Search for the cell housing the specified text and yield its [X, Y] center coordinate. 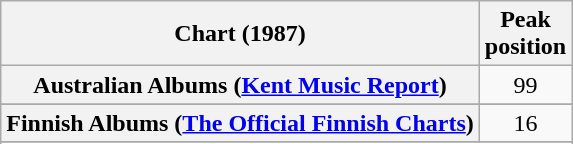
99 [525, 85]
16 [525, 123]
Chart (1987) [240, 34]
Finnish Albums (The Official Finnish Charts) [240, 123]
Peakposition [525, 34]
Australian Albums (Kent Music Report) [240, 85]
